Provide the [X, Y] coordinate of the cell's center where the given text is located.  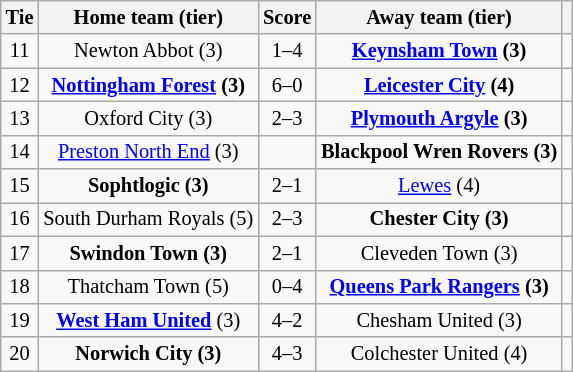
Swindon Town (3) [148, 253]
20 [20, 354]
19 [20, 320]
Keynsham Town (3) [439, 51]
Newton Abbot (3) [148, 51]
Nottingham Forest (3) [148, 85]
Colchester United (4) [439, 354]
4–3 [287, 354]
13 [20, 118]
4–2 [287, 320]
Plymouth Argyle (3) [439, 118]
Score [287, 17]
Sophtlogic (3) [148, 186]
16 [20, 219]
15 [20, 186]
Chesham United (3) [439, 320]
Queens Park Rangers (3) [439, 287]
Blackpool Wren Rovers (3) [439, 152]
14 [20, 152]
Tie [20, 17]
Preston North End (3) [148, 152]
12 [20, 85]
Lewes (4) [439, 186]
6–0 [287, 85]
Home team (tier) [148, 17]
Leicester City (4) [439, 85]
Cleveden Town (3) [439, 253]
18 [20, 287]
1–4 [287, 51]
0–4 [287, 287]
Thatcham Town (5) [148, 287]
South Durham Royals (5) [148, 219]
Oxford City (3) [148, 118]
Chester City (3) [439, 219]
11 [20, 51]
17 [20, 253]
Norwich City (3) [148, 354]
Away team (tier) [439, 17]
West Ham United (3) [148, 320]
